Extract the (x, y) coordinate from the center of the cell holding the provided text.  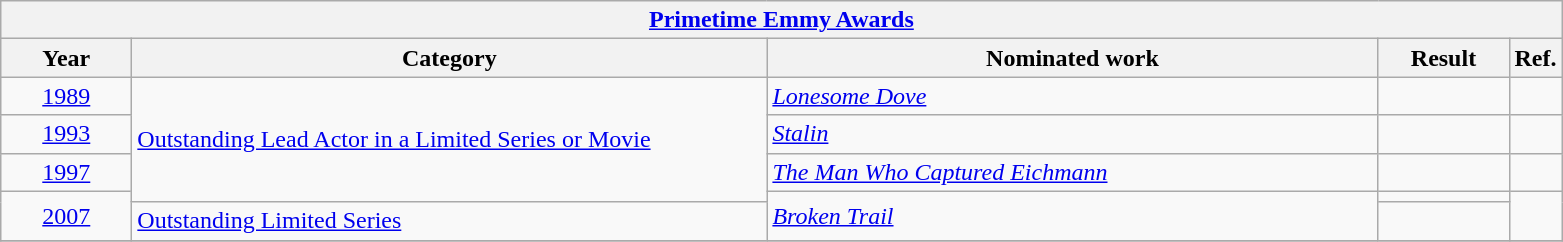
Broken Trail (1072, 216)
1989 (66, 96)
1997 (66, 172)
The Man Who Captured Eichmann (1072, 172)
Lonesome Dove (1072, 96)
Stalin (1072, 134)
Outstanding Lead Actor in a Limited Series or Movie (450, 140)
Outstanding Limited Series (450, 221)
Category (450, 58)
Nominated work (1072, 58)
Year (66, 58)
1993 (66, 134)
Ref. (1536, 58)
Result (1444, 58)
2007 (66, 216)
Primetime Emmy Awards (782, 20)
